Return the [x, y] coordinate for the center point of the cell that contains the specified text.  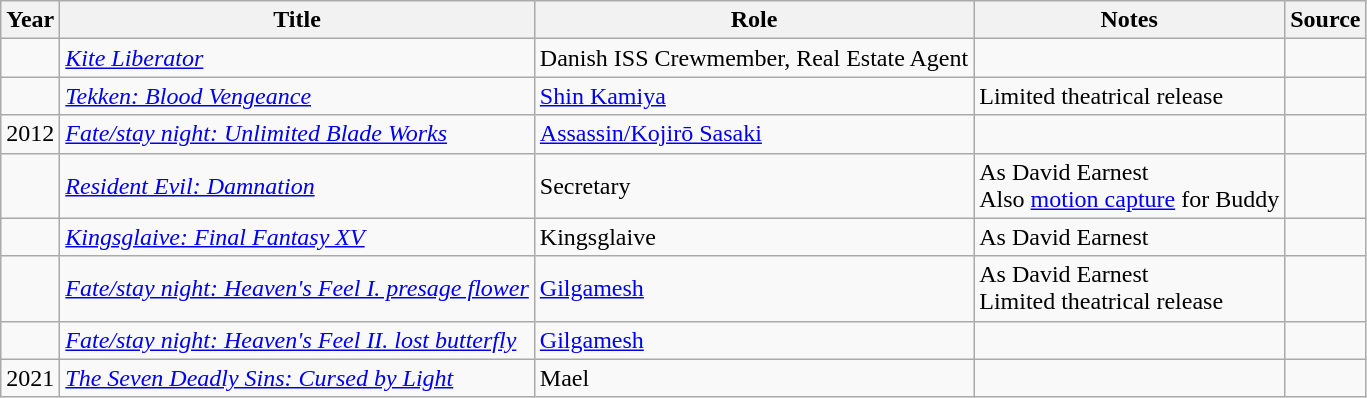
Mael [754, 378]
2021 [30, 378]
Kite Liberator [298, 58]
As David Earnest [1130, 237]
Title [298, 20]
Limited theatrical release [1130, 96]
As David EarnestLimited theatrical release [1130, 288]
As David EarnestAlso motion capture for Buddy [1130, 186]
Fate/stay night: Unlimited Blade Works [298, 134]
The Seven Deadly Sins: Cursed by Light [298, 378]
Kingsglaive: Final Fantasy XV [298, 237]
Assassin/Kojirō Sasaki [754, 134]
Role [754, 20]
Secretary [754, 186]
Fate/stay night: Heaven's Feel II. lost butterfly [298, 340]
Fate/stay night: Heaven's Feel I. presage flower [298, 288]
Year [30, 20]
Kingsglaive [754, 237]
Source [1326, 20]
Shin Kamiya [754, 96]
Notes [1130, 20]
Tekken: Blood Vengeance [298, 96]
Resident Evil: Damnation [298, 186]
2012 [30, 134]
Danish ISS Crewmember, Real Estate Agent [754, 58]
